Determine the [x, y] coordinate at the center of the cell enclosing the given text.  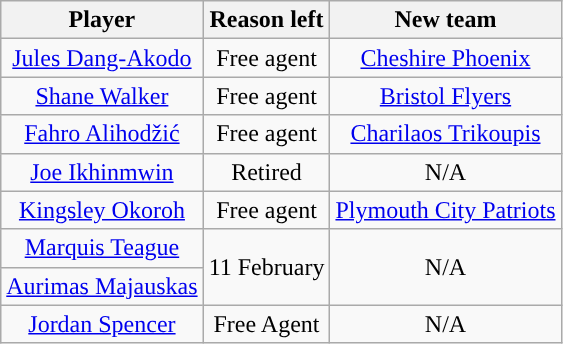
Joe Ikhinmwin [102, 172]
Aurimas Majauskas [102, 286]
Bristol Flyers [446, 96]
Charilaos Trikoupis [446, 134]
Kingsley Okoroh [102, 210]
Player [102, 20]
Free Agent [266, 324]
Shane Walker [102, 96]
Reason left [266, 20]
Fahro Alihodžić [102, 134]
Cheshire Phoenix [446, 58]
Plymouth City Patriots [446, 210]
Marquis Teague [102, 248]
Jordan Spencer [102, 324]
11 February [266, 267]
Jules Dang-Akodo [102, 58]
New team [446, 20]
Retired [266, 172]
